Provide the (x, y) coordinate of the cell's center where the given text is located.  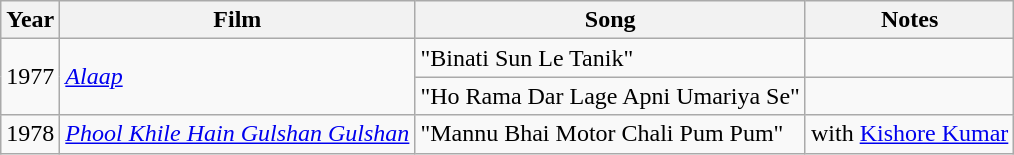
Song (610, 20)
"Mannu Bhai Motor Chali Pum Pum" (610, 134)
1978 (30, 134)
with Kishore Kumar (909, 134)
Phool Khile Hain Gulshan Gulshan (238, 134)
Notes (909, 20)
Year (30, 20)
Alaap (238, 77)
1977 (30, 77)
"Ho Rama Dar Lage Apni Umariya Se" (610, 96)
"Binati Sun Le Tanik" (610, 58)
Film (238, 20)
